Identify which cell holds the provided text, then report its [x, y] central coordinate. 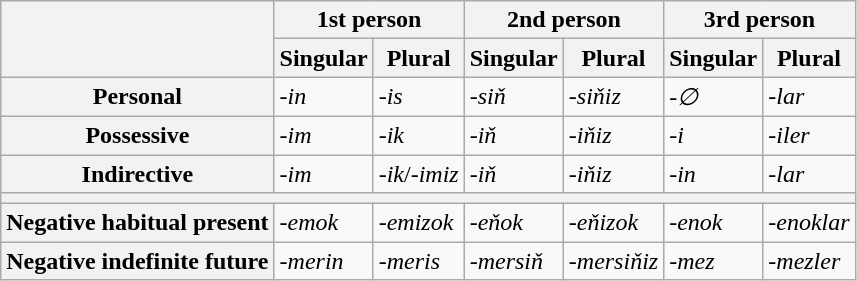
Possessive [138, 135]
-mersiň [514, 261]
-meris [418, 261]
-is [418, 97]
-∅ [714, 97]
-eňok [514, 223]
-enok [714, 223]
3rd person [760, 20]
-mersiňiz [613, 261]
-enoklar [809, 223]
1st person [369, 20]
-merin [324, 261]
-iler [809, 135]
-ik/-imiz [418, 173]
Indirective [138, 173]
-siň [514, 97]
-eňizok [613, 223]
2nd person [564, 20]
-mezler [809, 261]
-mez [714, 261]
Personal [138, 97]
-emok [324, 223]
-emizok [418, 223]
-siňiz [613, 97]
-ik [418, 135]
Negative indefinite future [138, 261]
-i [714, 135]
Negative habitual present [138, 223]
